Capture the cell that displays the provided text and extract its [X, Y] central coordinate. 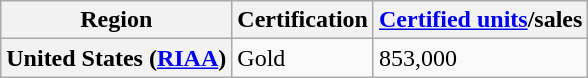
853,000 [480, 58]
Gold [303, 58]
United States (RIAA) [116, 58]
Certification [303, 20]
Region [116, 20]
Certified units/sales [480, 20]
